Determine the [x, y] coordinate at the center of the cell enclosing the given text.  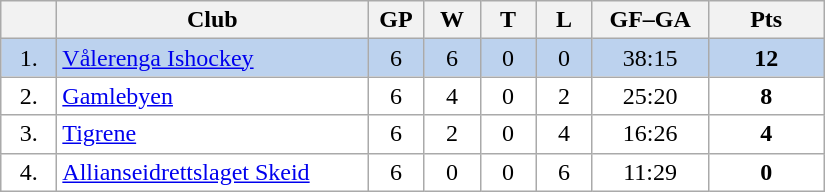
8 [766, 96]
4. [29, 172]
Vålerenga Ishockey [212, 58]
12 [766, 58]
Club [212, 20]
GF–GA [650, 20]
38:15 [650, 58]
L [564, 20]
Allianseidrettslaget Skeid [212, 172]
2. [29, 96]
Tigrene [212, 134]
Pts [766, 20]
16:26 [650, 134]
1. [29, 58]
25:20 [650, 96]
11:29 [650, 172]
GP [396, 20]
W [452, 20]
3. [29, 134]
T [508, 20]
Gamlebyen [212, 96]
